Return [X, Y] of the center of cell containing provided text 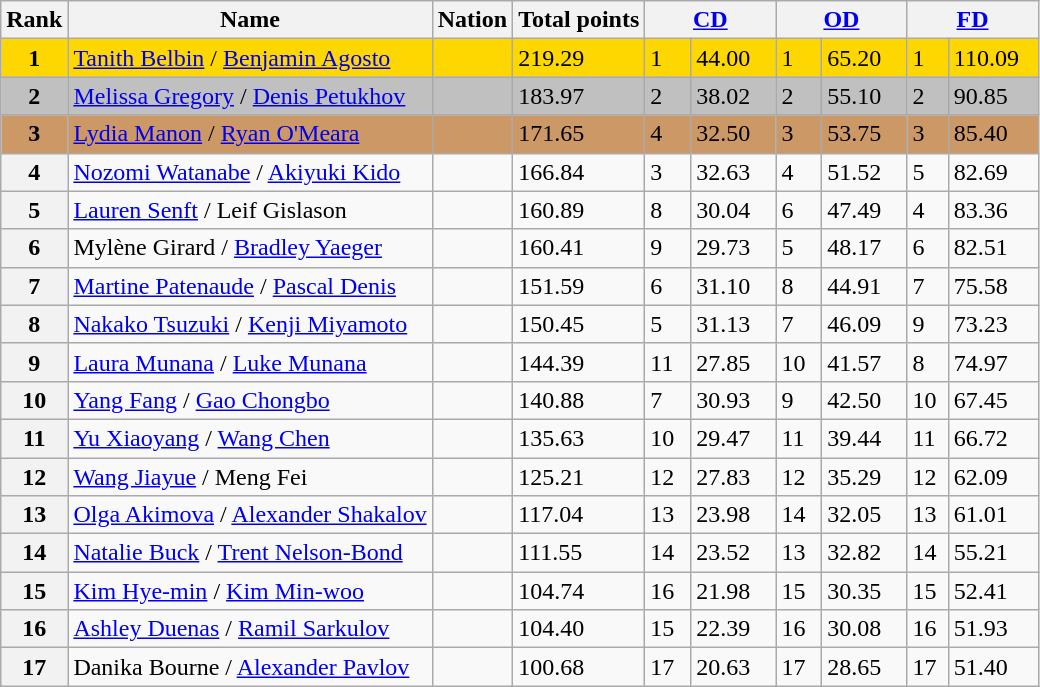
183.97 [579, 96]
31.10 [734, 286]
30.04 [734, 210]
30.35 [864, 591]
Lauren Senft / Leif Gislason [250, 210]
Olga Akimova / Alexander Shakalov [250, 515]
Name [250, 20]
20.63 [734, 667]
39.44 [864, 438]
21.98 [734, 591]
219.29 [579, 58]
29.47 [734, 438]
Danika Bourne / Alexander Pavlov [250, 667]
51.52 [864, 172]
47.49 [864, 210]
31.13 [734, 324]
53.75 [864, 134]
117.04 [579, 515]
Yang Fang / Gao Chongbo [250, 400]
32.82 [864, 553]
Total points [579, 20]
Melissa Gregory / Denis Petukhov [250, 96]
48.17 [864, 248]
52.41 [993, 591]
73.23 [993, 324]
30.93 [734, 400]
Natalie Buck / Trent Nelson-Bond [250, 553]
104.74 [579, 591]
65.20 [864, 58]
82.51 [993, 248]
30.08 [864, 629]
150.45 [579, 324]
Ashley Duenas / Ramil Sarkulov [250, 629]
OD [842, 20]
85.40 [993, 134]
135.63 [579, 438]
Nakako Tsuzuki / Kenji Miyamoto [250, 324]
23.52 [734, 553]
83.36 [993, 210]
140.88 [579, 400]
66.72 [993, 438]
23.98 [734, 515]
166.84 [579, 172]
Mylène Girard / Bradley Yaeger [250, 248]
35.29 [864, 477]
160.89 [579, 210]
55.21 [993, 553]
Yu Xiaoyang / Wang Chen [250, 438]
125.21 [579, 477]
32.50 [734, 134]
Nozomi Watanabe / Akiyuki Kido [250, 172]
61.01 [993, 515]
67.45 [993, 400]
44.00 [734, 58]
FD [972, 20]
Laura Munana / Luke Munana [250, 362]
Wang Jiayue / Meng Fei [250, 477]
Martine Patenaude / Pascal Denis [250, 286]
75.58 [993, 286]
151.59 [579, 286]
62.09 [993, 477]
90.85 [993, 96]
29.73 [734, 248]
Nation [472, 20]
Tanith Belbin / Benjamin Agosto [250, 58]
110.09 [993, 58]
160.41 [579, 248]
41.57 [864, 362]
44.91 [864, 286]
Lydia Manon / Ryan O'Meara [250, 134]
74.97 [993, 362]
CD [710, 20]
46.09 [864, 324]
171.65 [579, 134]
32.63 [734, 172]
111.55 [579, 553]
82.69 [993, 172]
104.40 [579, 629]
27.85 [734, 362]
51.93 [993, 629]
22.39 [734, 629]
100.68 [579, 667]
51.40 [993, 667]
42.50 [864, 400]
32.05 [864, 515]
27.83 [734, 477]
Kim Hye-min / Kim Min-woo [250, 591]
Rank [34, 20]
55.10 [864, 96]
38.02 [734, 96]
144.39 [579, 362]
28.65 [864, 667]
